Search for the cell housing the specified text and yield its (x, y) center coordinate. 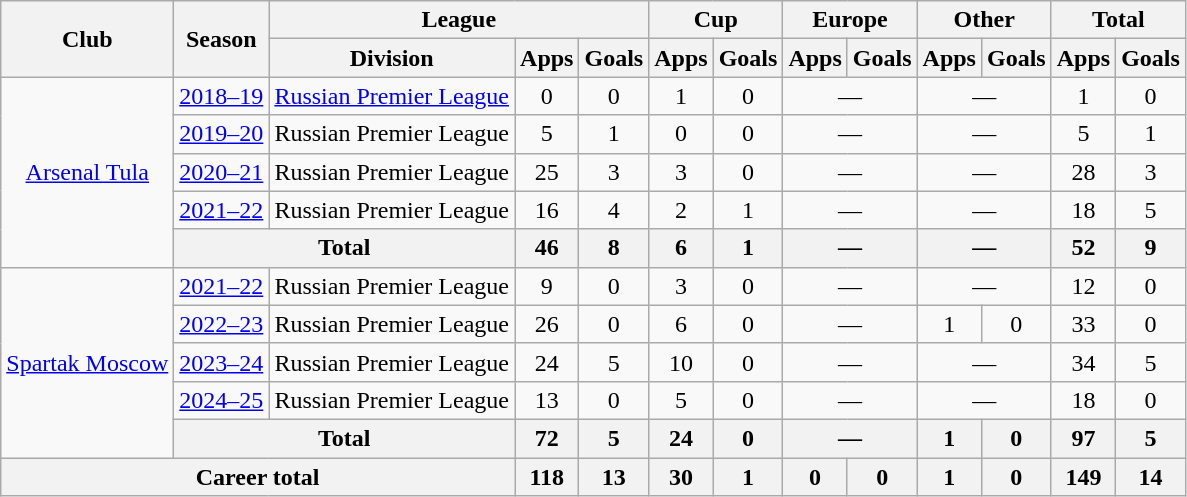
72 (547, 438)
Career total (258, 477)
10 (681, 362)
2 (681, 210)
2023–24 (222, 362)
12 (1083, 286)
46 (547, 248)
2020–21 (222, 172)
Other (984, 20)
2022–23 (222, 324)
2024–25 (222, 400)
52 (1083, 248)
25 (547, 172)
8 (614, 248)
Spartak Moscow (88, 362)
33 (1083, 324)
2019–20 (222, 134)
28 (1083, 172)
Arsenal Tula (88, 172)
Europe (850, 20)
149 (1083, 477)
League (459, 20)
Season (222, 39)
Cup (716, 20)
34 (1083, 362)
16 (547, 210)
118 (547, 477)
4 (614, 210)
Club (88, 39)
14 (1151, 477)
97 (1083, 438)
30 (681, 477)
2018–19 (222, 96)
Division (392, 58)
26 (547, 324)
